Return (x, y) of the center of cell containing provided text 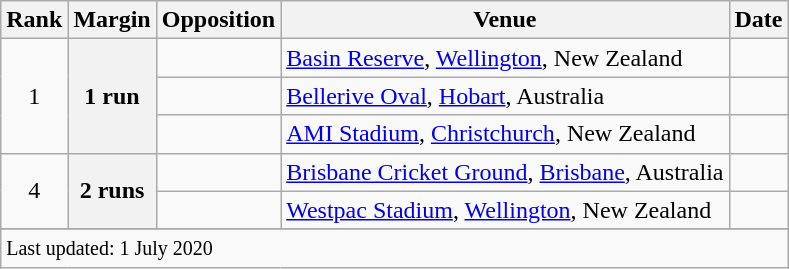
Margin (112, 20)
Bellerive Oval, Hobart, Australia (505, 96)
4 (34, 191)
Venue (505, 20)
Last updated: 1 July 2020 (394, 248)
1 run (112, 96)
Date (758, 20)
Opposition (218, 20)
Westpac Stadium, Wellington, New Zealand (505, 210)
Rank (34, 20)
Basin Reserve, Wellington, New Zealand (505, 58)
Brisbane Cricket Ground, Brisbane, Australia (505, 172)
AMI Stadium, Christchurch, New Zealand (505, 134)
2 runs (112, 191)
1 (34, 96)
